Identify which cell holds the provided text, then report its [x, y] central coordinate. 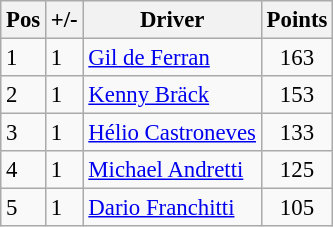
4 [24, 170]
5 [24, 208]
125 [296, 170]
+/- [65, 20]
3 [24, 133]
133 [296, 133]
Points [296, 20]
Pos [24, 20]
163 [296, 58]
2 [24, 95]
Dario Franchitti [172, 208]
105 [296, 208]
Michael Andretti [172, 170]
Gil de Ferran [172, 58]
Driver [172, 20]
153 [296, 95]
Kenny Bräck [172, 95]
Hélio Castroneves [172, 133]
